Identify which cell holds the provided text, then report its [X, Y] central coordinate. 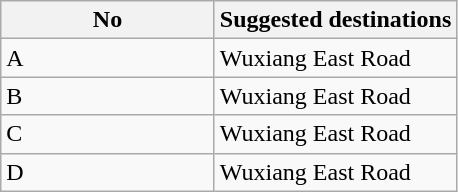
B [108, 96]
D [108, 172]
Suggested destinations [335, 20]
No [108, 20]
A [108, 58]
C [108, 134]
